Pinpoint the cell where the given text exists, returning its (X, Y) midpoint coordinate. 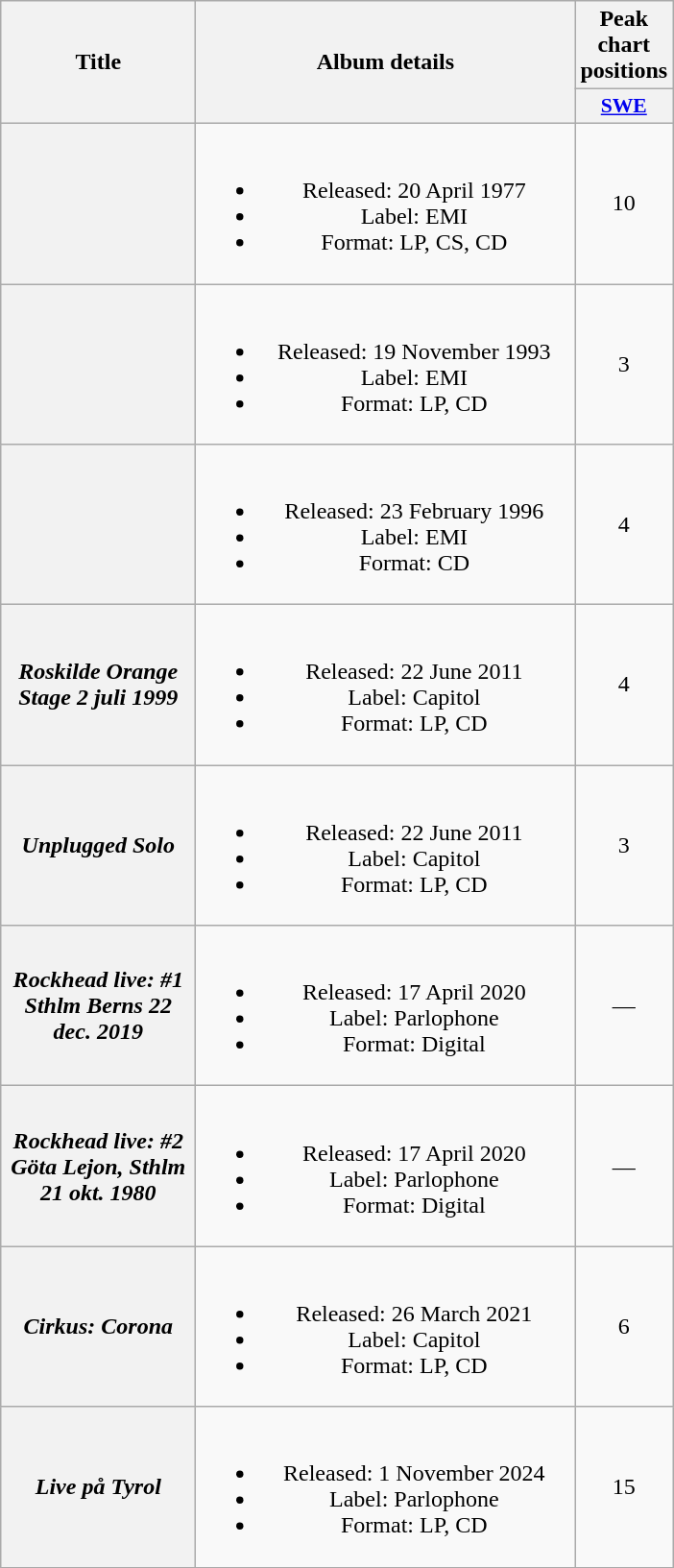
6 (624, 1327)
Released: 20 April 1977Label: EMIFormat: LP, CS, CD (386, 204)
Album details (386, 62)
Released: 26 March 2021Label: CapitolFormat: LP, CD (386, 1327)
Peak chartpositions (624, 45)
Cirkus: Corona (98, 1327)
Rockhead live: #1 Sthlm Berns 22 dec. 2019 (98, 1006)
Released: 1 November 2024Label: ParlophoneFormat: LP, CD (386, 1486)
Title (98, 62)
Rockhead live: #2 Göta Lejon, Sthlm 21 okt. 1980 (98, 1166)
SWE (624, 107)
Unplugged Solo (98, 845)
Roskilde Orange Stage 2 juli 1999 (98, 686)
Released: 23 February 1996Label: EMIFormat: CD (386, 524)
10 (624, 204)
Released: 19 November 1993Label: EMIFormat: LP, CD (386, 365)
15 (624, 1486)
Live på Tyrol (98, 1486)
